For the text-containing cell, return its midpoint in (x, y) coordinate format. 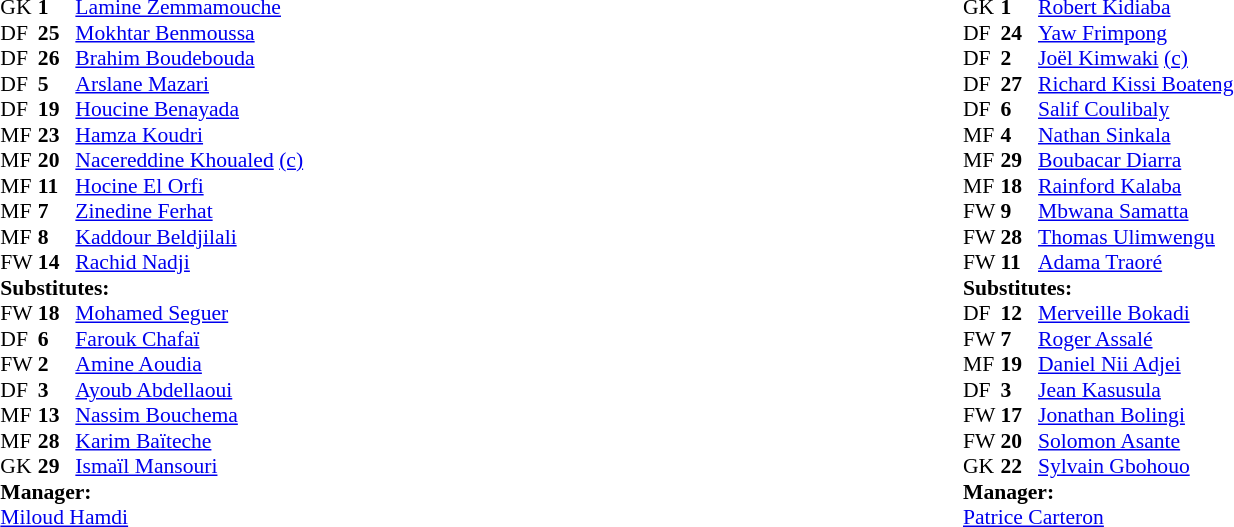
Salif Coulibaly (1136, 109)
17 (1020, 415)
Solomon Asante (1136, 441)
22 (1020, 467)
13 (57, 415)
Houcine Benayada (189, 109)
Yaw Frimpong (1136, 33)
Sylvain Gbohouo (1136, 467)
Nacereddine Khoualed (c) (189, 161)
Ismaïl Mansouri (189, 467)
Karim Baïteche (189, 441)
Nathan Sinkala (1136, 135)
Ayoub Abdellaoui (189, 390)
Thomas Ulimwengu (1136, 237)
26 (57, 59)
Rainford Kalaba (1136, 186)
Amine Aoudia (189, 365)
Merveille Bokadi (1136, 313)
23 (57, 135)
24 (1020, 33)
9 (1020, 211)
Mohamed Seguer (189, 313)
Daniel Nii Adjei (1136, 365)
27 (1020, 84)
Arslane Mazari (189, 84)
Farouk Chafaï (189, 339)
Joël Kimwaki (c) (1136, 59)
12 (1020, 313)
Brahim Boudebouda (189, 59)
Jean Kasusula (1136, 390)
14 (57, 263)
Hamza Koudri (189, 135)
Adama Traoré (1136, 263)
Mbwana Samatta (1136, 211)
8 (57, 237)
Rachid Nadji (189, 263)
Roger Assalé (1136, 339)
25 (57, 33)
Hocine El Orfi (189, 186)
5 (57, 84)
4 (1020, 135)
Kaddour Beldjilali (189, 237)
Richard Kissi Boateng (1136, 84)
Nassim Bouchema (189, 415)
Jonathan Bolingi (1136, 415)
Mokhtar Benmoussa (189, 33)
Zinedine Ferhat (189, 211)
Boubacar Diarra (1136, 161)
